Provide the [x, y] coordinate of the cell's center where the given text is located.  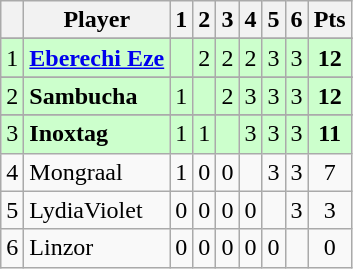
11 [330, 134]
Eberechi Eze [97, 58]
Sambucha [97, 96]
LydiaViolet [97, 210]
Pts [330, 20]
Linzor [97, 248]
Player [97, 20]
Mongraal [97, 172]
Inoxtag [97, 134]
7 [330, 172]
